From the cell containing the given text, extract its center point as (X, Y) coordinate. 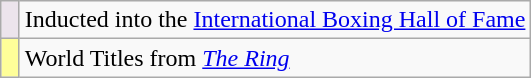
Inducted into the International Boxing Hall of Fame (275, 20)
World Titles from The Ring (275, 58)
